Search for the cell housing the specified text and yield its (X, Y) center coordinate. 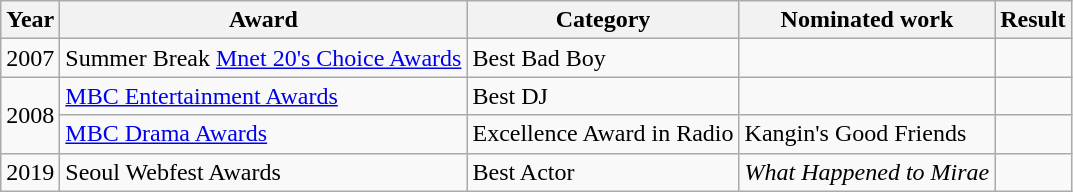
What Happened to Mirae (867, 172)
2008 (30, 115)
MBC Entertainment Awards (264, 96)
Best Bad Boy (603, 58)
2007 (30, 58)
Summer Break Mnet 20's Choice Awards (264, 58)
Category (603, 20)
2019 (30, 172)
Kangin's Good Friends (867, 134)
MBC Drama Awards (264, 134)
Result (1033, 20)
Nominated work (867, 20)
Seoul Webfest Awards (264, 172)
Best Actor (603, 172)
Year (30, 20)
Excellence Award in Radio (603, 134)
Best DJ (603, 96)
Award (264, 20)
